Provide the [x, y] coordinate of the cell's center where the given text is located.  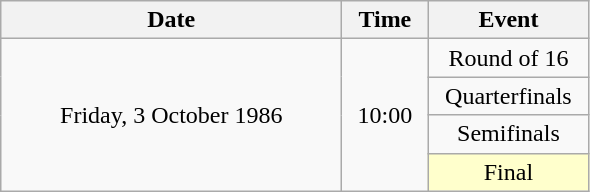
Date [172, 20]
Final [508, 172]
Quarterfinals [508, 96]
Friday, 3 October 1986 [172, 115]
Event [508, 20]
Time [385, 20]
Semifinals [508, 134]
10:00 [385, 115]
Round of 16 [508, 58]
